Provide the [x, y] coordinate of the cell's center where the given text is located.  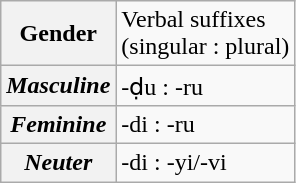
-di : -ru [206, 124]
Masculine [58, 86]
Feminine [58, 124]
Neuter [58, 162]
-ḍu : -ru [206, 86]
Gender [58, 34]
Verbal suffixes(singular : plural) [206, 34]
-di : -yi/-vi [206, 162]
